From the cell containing the given text, extract its center point as [X, Y] coordinate. 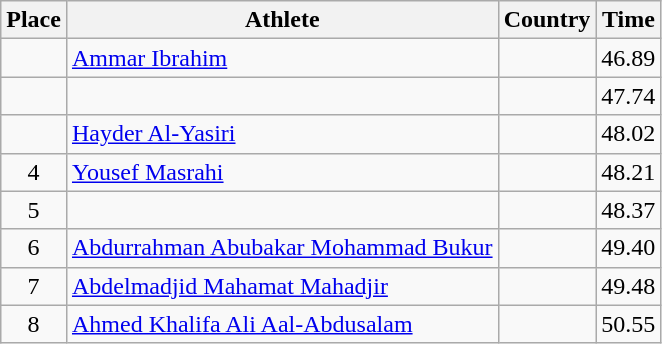
Abdelmadjid Mahamat Mahadjir [282, 286]
Time [628, 20]
Country [547, 20]
49.40 [628, 248]
Abdurrahman Abubakar Mohammad Bukur [282, 248]
Hayder Al-Yasiri [282, 134]
46.89 [628, 58]
Athlete [282, 20]
8 [34, 324]
47.74 [628, 96]
49.48 [628, 286]
4 [34, 172]
50.55 [628, 324]
Ammar Ibrahim [282, 58]
Yousef Masrahi [282, 172]
Place [34, 20]
5 [34, 210]
48.37 [628, 210]
48.02 [628, 134]
6 [34, 248]
7 [34, 286]
Ahmed Khalifa Ali Aal-Abdusalam [282, 324]
48.21 [628, 172]
